From the cell containing the given text, extract its center point as (X, Y) coordinate. 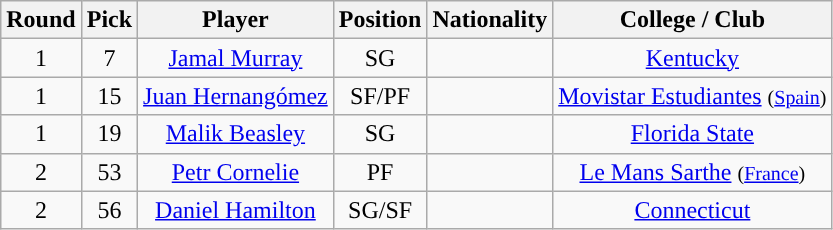
Juan Hernangómez (236, 96)
19 (109, 134)
Position (380, 20)
Round (41, 20)
PF (380, 172)
SF/PF (380, 96)
College / Club (692, 20)
56 (109, 210)
Nationality (490, 20)
Pick (109, 20)
Daniel Hamilton (236, 210)
Player (236, 20)
Jamal Murray (236, 58)
Kentucky (692, 58)
Connecticut (692, 210)
Movistar Estudiantes (Spain) (692, 96)
Petr Cornelie (236, 172)
Malik Beasley (236, 134)
SG/SF (380, 210)
7 (109, 58)
Florida State (692, 134)
15 (109, 96)
Le Mans Sarthe (France) (692, 172)
53 (109, 172)
